Output the [X, Y] coordinate of the center of the cell containing the given text.  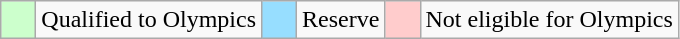
Not eligible for Olympics [549, 20]
Reserve [341, 20]
Qualified to Olympics [149, 20]
